Capture the cell that displays the provided text and extract its (X, Y) central coordinate. 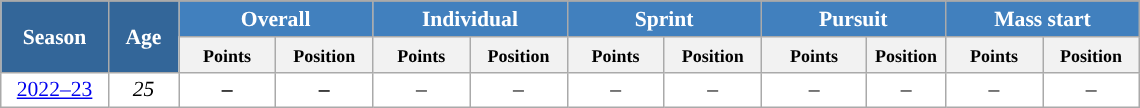
Sprint (664, 19)
2022–23 (55, 90)
25 (143, 90)
Overall (275, 19)
Mass start (1042, 19)
Individual (470, 19)
Season (55, 36)
Age (143, 36)
Pursuit (853, 19)
